Output the [X, Y] coordinate of the center of the cell containing the given text.  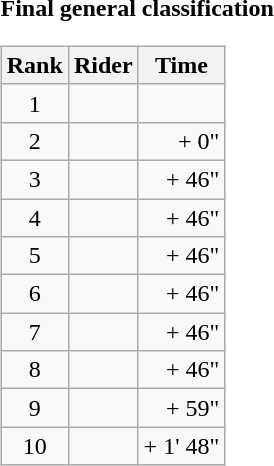
7 [34, 332]
Time [182, 65]
2 [34, 141]
3 [34, 179]
9 [34, 408]
1 [34, 103]
+ 59" [182, 408]
4 [34, 217]
6 [34, 294]
+ 1' 48" [182, 446]
Rank [34, 65]
5 [34, 256]
10 [34, 446]
+ 0" [182, 141]
Rider [103, 65]
8 [34, 370]
